Identify which cell holds the provided text, then report its [X, Y] central coordinate. 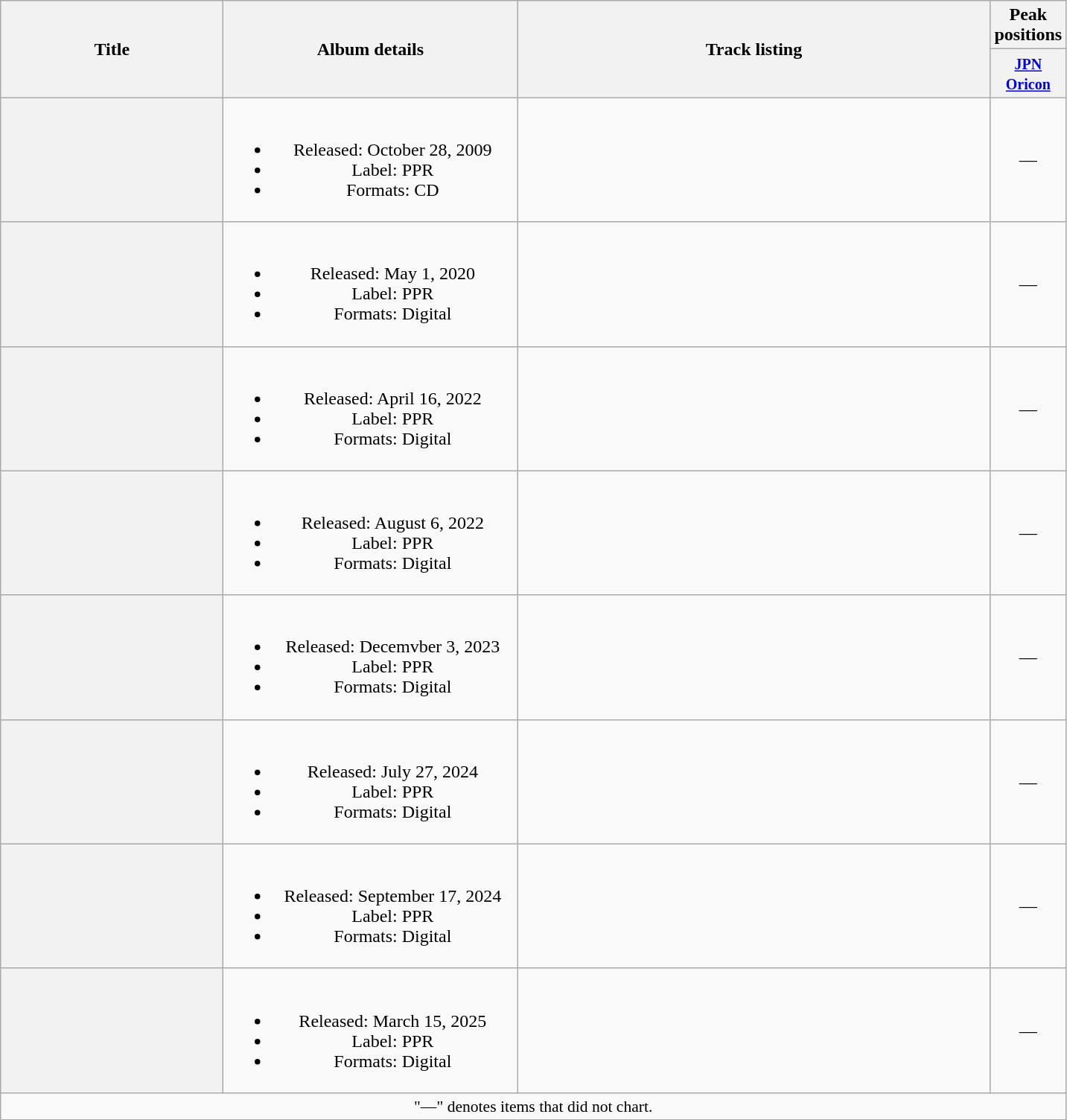
"—" denotes items that did not chart. [533, 1106]
Released: September 17, 2024 Label: PPRFormats: Digital [371, 906]
Peak positions [1028, 25]
Track listing [754, 49]
Released: July 27, 2024 Label: PPRFormats: Digital [371, 782]
Released: May 1, 2020 Label: PPRFormats: Digital [371, 284]
Released: August 6, 2022 Label: PPRFormats: Digital [371, 533]
Title [112, 49]
Album details [371, 49]
Released: Decemvber 3, 2023 Label: PPRFormats: Digital [371, 657]
Released: October 28, 2009 Label: PPRFormats: CD [371, 159]
Released: March 15, 2025 Label: PPRFormats: Digital [371, 1031]
JPNOricon [1028, 73]
Released: April 16, 2022 Label: PPRFormats: Digital [371, 408]
